Determine the [X, Y] coordinate at the center of the cell enclosing the given text.  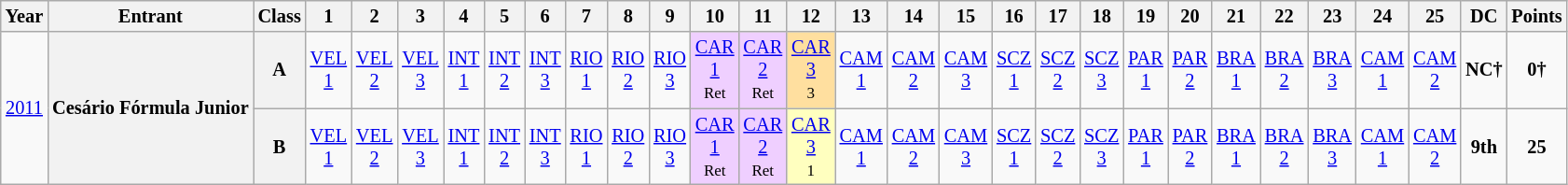
22 [1285, 16]
8 [628, 16]
CAR33 [811, 70]
B [280, 147]
23 [1332, 16]
NC† [1484, 70]
2011 [24, 108]
2 [375, 16]
20 [1190, 16]
10 [715, 16]
17 [1057, 16]
3 [420, 16]
6 [545, 16]
DC [1484, 16]
0† [1537, 70]
Year [24, 16]
13 [861, 16]
16 [1014, 16]
A [280, 70]
CAR31 [811, 147]
14 [914, 16]
9 [669, 16]
1 [328, 16]
Entrant [150, 16]
12 [811, 16]
24 [1382, 16]
18 [1102, 16]
Cesário Fórmula Junior [150, 108]
15 [966, 16]
7 [587, 16]
Class [280, 16]
Points [1537, 16]
19 [1145, 16]
11 [763, 16]
4 [464, 16]
5 [504, 16]
9th [1484, 147]
21 [1236, 16]
